Detect which cell encompasses the target text, then output its (x, y) center coordinate. 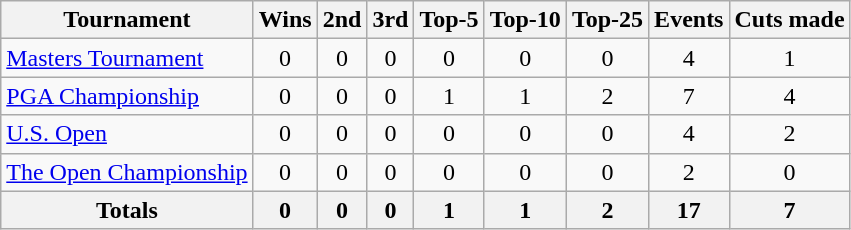
Totals (127, 210)
Top-10 (525, 20)
2nd (342, 20)
U.S. Open (127, 134)
Masters Tournament (127, 58)
Top-5 (449, 20)
PGA Championship (127, 96)
Tournament (127, 20)
Events (689, 20)
Wins (285, 20)
Cuts made (790, 20)
3rd (390, 20)
The Open Championship (127, 172)
Top-25 (607, 20)
17 (689, 210)
